Provide the (X, Y) coordinate of the cell's center where the given text is located.  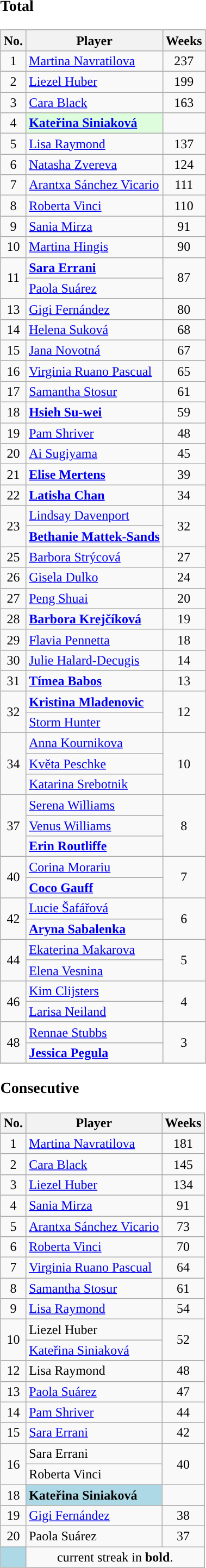
Bethanie Mattek-Sands (95, 536)
59 (184, 413)
163 (184, 103)
64 (183, 1268)
28 (13, 619)
73 (183, 1226)
Martina Hingis (95, 247)
Lucie Šafářová (95, 908)
Lindsay Davenport (95, 516)
Serena Williams (95, 805)
23 (13, 526)
137 (184, 144)
90 (184, 247)
Gisela Dulko (95, 578)
Ekaterina Makarova (95, 950)
Erin Routliffe (95, 846)
24 (184, 578)
31 (13, 681)
Barbora Krejčíková (95, 619)
54 (183, 1309)
237 (184, 61)
Coco Gauff (95, 888)
Anna Kournikova (95, 743)
145 (183, 1164)
52 (183, 1340)
Elise Mertens (95, 475)
Rennae Stubbs (95, 1032)
Peng Shuai (95, 598)
39 (184, 475)
Katarina Srebotnik (95, 785)
26 (13, 578)
Hsieh Su-wei (95, 413)
25 (13, 557)
111 (184, 185)
Venus Williams (95, 826)
Aryna Sabalenka (95, 929)
Flavia Pennetta (95, 640)
Elena Vesnina (95, 970)
46 (13, 1001)
199 (184, 82)
Corina Morariu (95, 867)
67 (184, 350)
Jessica Pegula (95, 1053)
Kim Clijsters (95, 991)
Larisa Neiland (95, 1011)
29 (13, 640)
Natasha Zvereva (95, 165)
30 (13, 660)
124 (184, 165)
Barbora Strýcová (95, 557)
65 (184, 371)
181 (183, 1143)
70 (183, 1247)
87 (184, 278)
11 (13, 278)
Julie Halard-Decugis (95, 660)
17 (13, 391)
Tímea Babos (95, 681)
Storm Hunter (95, 722)
22 (13, 495)
current streak in bold. (115, 1557)
Květa Peschke (95, 764)
110 (184, 206)
45 (184, 454)
Helena Suková (95, 330)
21 (13, 475)
80 (184, 309)
Kristina Mladenovic (95, 701)
134 (183, 1185)
Latisha Chan (95, 495)
68 (184, 330)
Jana Novotná (95, 350)
38 (183, 1515)
Ai Sugiyama (95, 454)
47 (183, 1392)
